Detect which cell encompasses the target text, then output its (x, y) center coordinate. 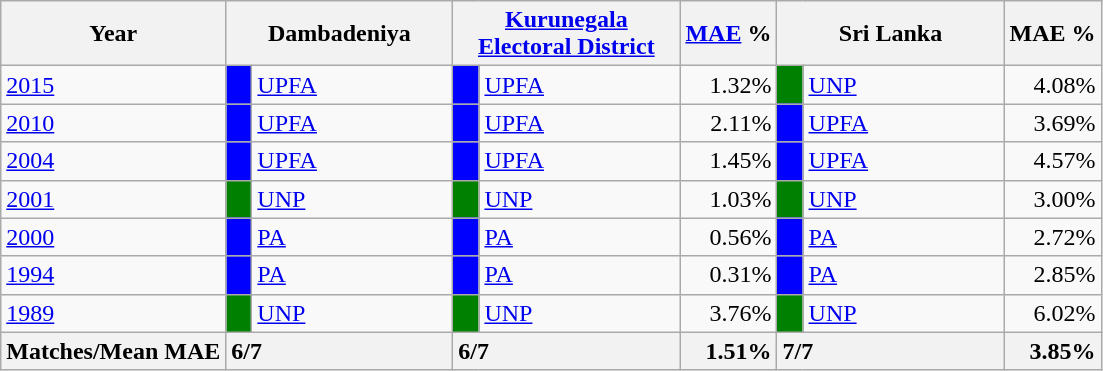
4.57% (1052, 161)
1989 (114, 313)
1.32% (728, 85)
3.69% (1052, 123)
Matches/Mean MAE (114, 351)
2001 (114, 199)
Dambadeniya (340, 34)
2000 (114, 237)
Kurunegala Electoral District (566, 34)
Sri Lanka (890, 34)
1.03% (728, 199)
7/7 (890, 351)
2.72% (1052, 237)
2015 (114, 85)
2004 (114, 161)
0.31% (728, 275)
1.51% (728, 351)
3.85% (1052, 351)
Year (114, 34)
2.85% (1052, 275)
1994 (114, 275)
2.11% (728, 123)
0.56% (728, 237)
2010 (114, 123)
3.00% (1052, 199)
3.76% (728, 313)
4.08% (1052, 85)
6.02% (1052, 313)
1.45% (728, 161)
